From the cell containing the given text, extract its center point as (x, y) coordinate. 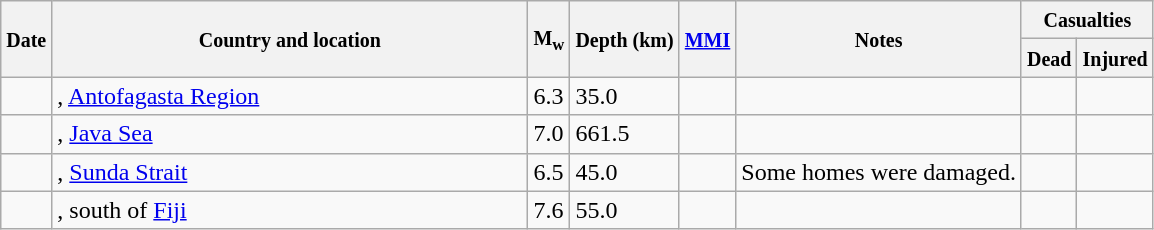
Date (26, 39)
, Sunda Strait (290, 172)
, Antofagasta Region (290, 96)
, Java Sea (290, 134)
Country and location (290, 39)
Some homes were damaged. (879, 172)
6.3 (549, 96)
45.0 (624, 172)
7.0 (549, 134)
Injured (1115, 58)
MMI (708, 39)
Casualties (1087, 20)
661.5 (624, 134)
6.5 (549, 172)
35.0 (624, 96)
Mw (549, 39)
55.0 (624, 210)
7.6 (549, 210)
, south of Fiji (290, 210)
Dead (1049, 58)
Notes (879, 39)
Depth (km) (624, 39)
